Determine the (X, Y) coordinate at the center of the cell enclosing the given text.  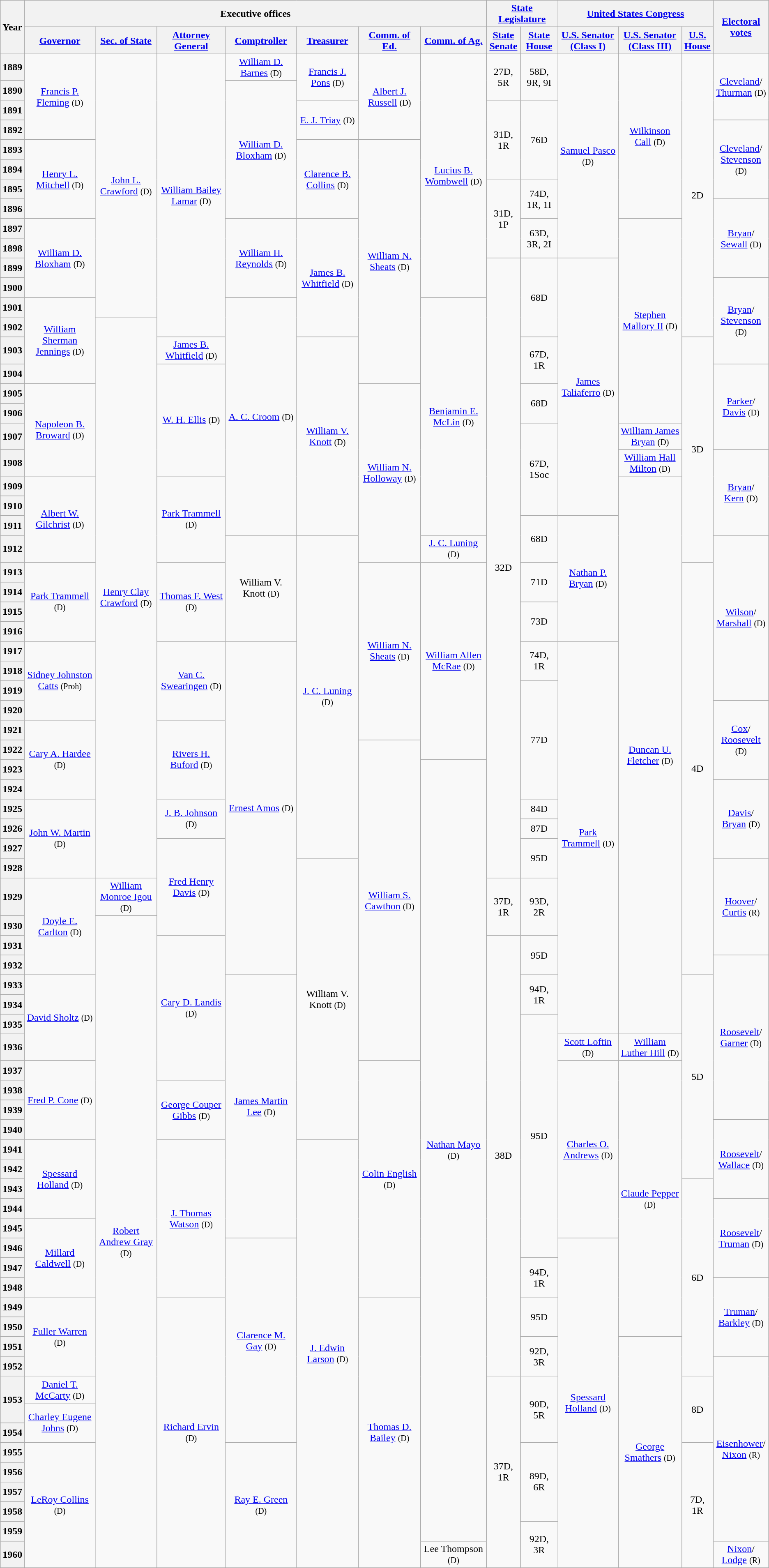
Cleveland/Stevenson (D) (741, 159)
1942 (12, 1169)
1899 (12, 268)
William S. Cawthon (D) (389, 900)
1908 (12, 463)
1947 (12, 1268)
Daniel T. McCarty (D) (60, 1390)
Albert W. Gilchrist (D) (60, 519)
Millard Caldwell (D) (60, 1258)
1893 (12, 150)
87D (539, 828)
Napoleon B. Broward (D) (60, 430)
1892 (12, 130)
William N. Holloway (D) (389, 473)
1895 (12, 189)
William Allen McRae (D) (454, 661)
7D, 1R (698, 1505)
1952 (12, 1366)
74D, 1R, 1I (539, 199)
1902 (12, 327)
1896 (12, 209)
Electoral votes (741, 27)
1900 (12, 288)
67D, 1Soc (539, 469)
1948 (12, 1287)
William James Bryan (D) (650, 436)
1939 (12, 1110)
1951 (12, 1347)
Roosevelt/Truman (D) (741, 1238)
1954 (12, 1432)
1914 (12, 592)
3D (698, 450)
William Sherman Jennings (D) (60, 340)
1926 (12, 828)
77D (539, 740)
Roosevelt/Garner (D) (741, 1037)
1956 (12, 1472)
E. J. Triay (D) (327, 120)
Clarence M. Gay (D) (261, 1340)
Albert J. Russell (D) (389, 97)
Fred P. Cone (D) (60, 1100)
1930 (12, 925)
Attorney General (191, 40)
J. B. Johnson (D) (191, 819)
93D, 2R (539, 906)
1891 (12, 110)
1913 (12, 572)
1919 (12, 690)
1916 (12, 631)
31D, 1P (504, 219)
Charles O. Andrews (D) (588, 1149)
1912 (12, 549)
Davis/Bryan (D) (741, 819)
1923 (12, 769)
1960 (12, 1554)
1894 (12, 169)
Cary A. Hardee (D) (60, 759)
Bryan/Kern (D) (741, 492)
76D (539, 140)
6D (698, 1277)
1944 (12, 1208)
State Legislature (522, 14)
Doyle E. Carlton (D) (60, 926)
Cleveland/Thurman (D) (741, 87)
1922 (12, 749)
1958 (12, 1511)
Lucius B. Wombwell (D) (454, 176)
1925 (12, 809)
William Bailey Lamar (D) (191, 196)
1949 (12, 1307)
1933 (12, 985)
1935 (12, 1024)
Bryan/Stevenson (D) (741, 321)
89D, 6R (539, 1482)
1941 (12, 1149)
John L. Crawford (D) (126, 186)
Parker/Davis (D) (741, 407)
William D. Barnes (D) (261, 67)
John W. Martin (D) (60, 838)
U.S. Senator(Class III) (650, 40)
1911 (12, 526)
1959 (12, 1531)
32D (504, 568)
73D (539, 621)
George Smathers (D) (650, 1452)
Nathan Mayo (D) (454, 1150)
1950 (12, 1327)
31D, 1R (504, 140)
90D, 5R (539, 1409)
1946 (12, 1248)
1938 (12, 1090)
27D, 5R (504, 77)
1929 (12, 897)
Thomas F. West (D) (191, 602)
Governor (60, 40)
Scott Loftin (D) (588, 1047)
David Sholtz (D) (60, 1017)
W. H. Ellis (D) (191, 420)
1931 (12, 945)
1909 (12, 486)
U.S. Senator(Class I) (588, 40)
Francis J. Pons (D) (327, 77)
U.S.House (698, 40)
Comm. of Ed. (389, 40)
1936 (12, 1047)
Fred Henry Davis (D) (191, 887)
Richard Ervin (D) (191, 1432)
William Monroe Igou (D) (126, 897)
Eisenhower/Nixon (R) (741, 1449)
1924 (12, 789)
63D, 3R, 2I (539, 238)
Francis P. Fleming (D) (60, 97)
1953 (12, 1400)
1917 (12, 651)
1889 (12, 67)
Ernest Amos (D) (261, 808)
Clarence B. Collins (D) (327, 179)
Rivers H. Buford (D) (191, 759)
Cox/Roosevelt (D) (741, 740)
Lee Thompson (D) (454, 1554)
1901 (12, 307)
Claude Pepper (D) (650, 1199)
Colin English (D) (389, 1179)
Nathan P. Bryan (D) (588, 579)
LeRoy Collins (D) (60, 1505)
Executive offices (256, 14)
James Taliaferro (D) (588, 387)
5D (698, 1077)
Samuel Pasco (D) (588, 156)
58D, 9R, 9I (539, 77)
Treasurer (327, 40)
Year (12, 27)
Bryan/Sewall (D) (741, 238)
1903 (12, 350)
1927 (12, 848)
United States Congress (636, 14)
Sidney Johnston Catts (Proh) (60, 680)
Henry Clay Crawford (D) (126, 597)
38D (504, 1155)
1945 (12, 1228)
1918 (12, 671)
1955 (12, 1452)
74D, 1R (539, 661)
James Martin Lee (D) (261, 1106)
Wilkinson Call (D) (650, 136)
1937 (12, 1070)
1940 (12, 1130)
Comptroller (261, 40)
67D, 1R (539, 360)
1920 (12, 710)
William Luther Hill (D) (650, 1047)
1921 (12, 730)
1890 (12, 90)
StateSenate (504, 40)
1905 (12, 393)
2D (698, 196)
Benjamin E. McLin (D) (454, 417)
Stephen Mallory II (D) (650, 321)
1898 (12, 248)
Fuller Warren (D) (60, 1337)
J. Edwin Larson (D) (327, 1354)
8D (698, 1409)
71D (539, 582)
1907 (12, 436)
Nixon/Lodge (R) (741, 1554)
Charley Eugene Johns (D) (60, 1423)
Wilson/Marshall (D) (741, 618)
Truman/Barkley (D) (741, 1317)
Thomas D. Bailey (D) (389, 1432)
1910 (12, 506)
A. C. Croom (D) (261, 417)
William H. Reynolds (D) (261, 258)
William Hall Milton (D) (650, 463)
84D (539, 809)
StateHouse (539, 40)
1957 (12, 1492)
1943 (12, 1189)
1928 (12, 868)
1904 (12, 374)
1915 (12, 611)
Robert Andrew Gray (D) (126, 1242)
1906 (12, 413)
1897 (12, 228)
1934 (12, 1004)
Van C. Swearingen (D) (191, 680)
4D (698, 768)
J. Thomas Watson (D) (191, 1218)
Cary D. Landis (D) (191, 1008)
Comm. of Ag. (454, 40)
Henry L. Mitchell (D) (60, 179)
George Couper Gibbs (D) (191, 1110)
Ray E. Green (D) (261, 1505)
Duncan U. Fletcher (D) (650, 755)
Roosevelt/Wallace (D) (741, 1159)
Hoover/Curtis (R) (741, 906)
Sec. of State (126, 40)
1932 (12, 965)
